Find where the given text appears and provide that cell's center as (x, y) coordinate. 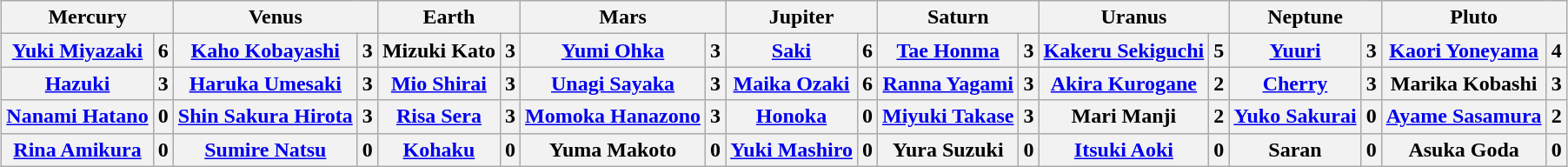
Jupiter (801, 17)
Saran (1295, 150)
Kakeru Sekiguchi (1124, 50)
Haruka Umesaki (265, 83)
Hazuki (77, 83)
Ayame Sasamura (1464, 117)
Kaho Kobayashi (265, 50)
Ranna Yagami (947, 83)
Yuma Makoto (614, 150)
Saturn (958, 17)
Yuko Sakurai (1295, 117)
Pluto (1474, 17)
Rina Amikura (77, 150)
Miyuki Takase (947, 117)
Honoka (792, 117)
Asuka Goda (1464, 150)
Saki (792, 50)
Yuki Mashiro (792, 150)
Kaori Yoneyama (1464, 50)
Yuki Miyazaki (77, 50)
Earth (448, 17)
Tae Honma (947, 50)
Cherry (1295, 83)
Uranus (1133, 17)
Akira Kurogane (1124, 83)
Mio Shirai (438, 83)
Mari Manji (1124, 117)
Itsuki Aoki (1124, 150)
4 (1556, 50)
Kohaku (438, 150)
Yuuri (1295, 50)
Shin Sakura Hirota (265, 117)
Mercury (87, 17)
Sumire Natsu (265, 150)
Unagi Sayaka (614, 83)
Mizuki Kato (438, 50)
Nanami Hatano (77, 117)
Neptune (1306, 17)
Risa Sera (438, 117)
Venus (275, 17)
Momoka Hanazono (614, 117)
5 (1219, 50)
Marika Kobashi (1464, 83)
Yura Suzuki (947, 150)
Yumi Ohka (614, 50)
Mars (623, 17)
Maika Ozaki (792, 83)
